Pinpoint the cell where the given text exists, returning its [X, Y] midpoint coordinate. 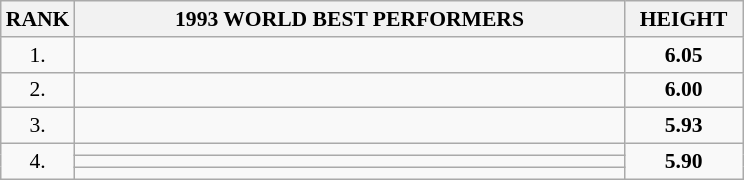
5.93 [684, 126]
6.05 [684, 55]
4. [38, 162]
2. [38, 90]
3. [38, 126]
6.00 [684, 90]
5.90 [684, 162]
HEIGHT [684, 19]
RANK [38, 19]
1993 WORLD BEST PERFORMERS [349, 19]
1. [38, 55]
